Identify which cell holds the provided text, then report its [x, y] central coordinate. 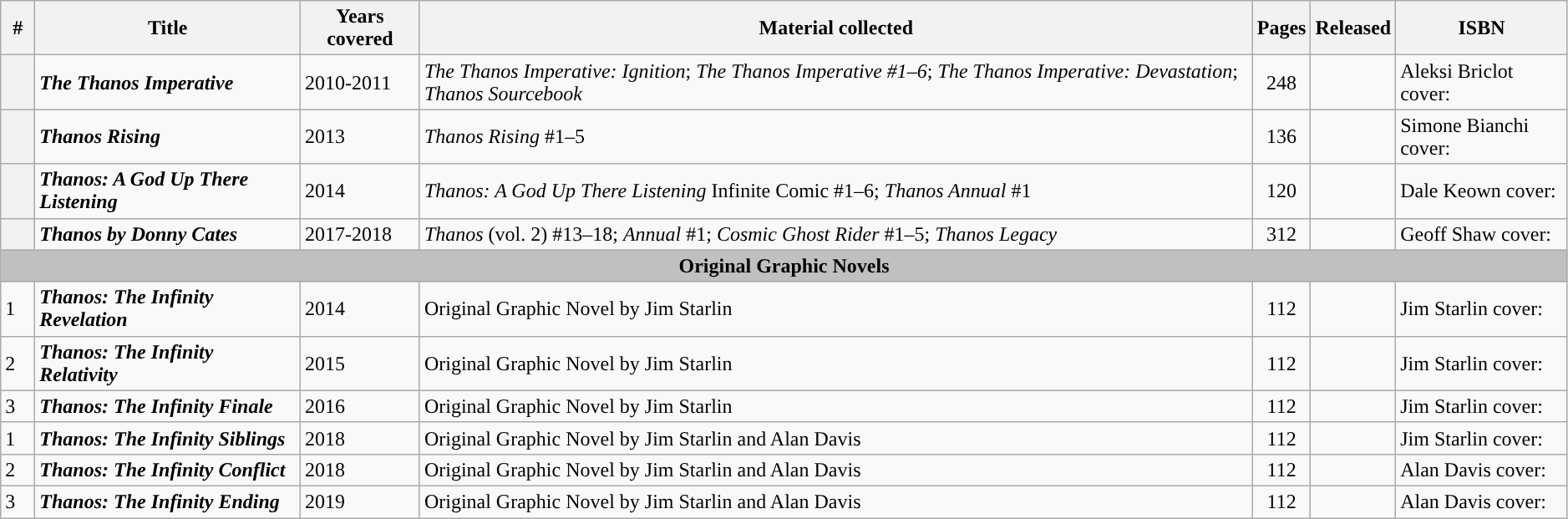
Thanos (vol. 2) #13–18; Annual #1; Cosmic Ghost Rider #1–5; Thanos Legacy [835, 234]
# [18, 28]
Geoff Shaw cover: [1482, 234]
Thanos: The Infinity Conflict [168, 470]
The Thanos Imperative [168, 82]
Thanos: A God Up There Listening Infinite Comic #1–6; Thanos Annual #1 [835, 191]
2017-2018 [361, 234]
312 [1281, 234]
Released [1353, 28]
Pages [1281, 28]
Dale Keown cover: [1482, 191]
Original Graphic Novels [784, 266]
Title [168, 28]
Thanos: The Infinity Ending [168, 501]
136 [1281, 137]
Thanos: The Infinity Relativity [168, 363]
Thanos: The Infinity Siblings [168, 438]
2010-2011 [361, 82]
Thanos: The Infinity Finale [168, 406]
2019 [361, 501]
Simone Bianchi cover: [1482, 137]
Years covered [361, 28]
Material collected [835, 28]
Thanos Rising [168, 137]
ISBN [1482, 28]
The Thanos Imperative: Ignition; The Thanos Imperative #1–6; The Thanos Imperative: Devastation; Thanos Sourcebook [835, 82]
Thanos Rising #1–5 [835, 137]
Thanos: A God Up There Listening [168, 191]
Aleksi Briclot cover: [1482, 82]
2015 [361, 363]
120 [1281, 191]
248 [1281, 82]
Thanos by Donny Cates [168, 234]
2016 [361, 406]
Thanos: The Infinity Revelation [168, 309]
2013 [361, 137]
